Pinpoint the cell where the given text exists, returning its [x, y] midpoint coordinate. 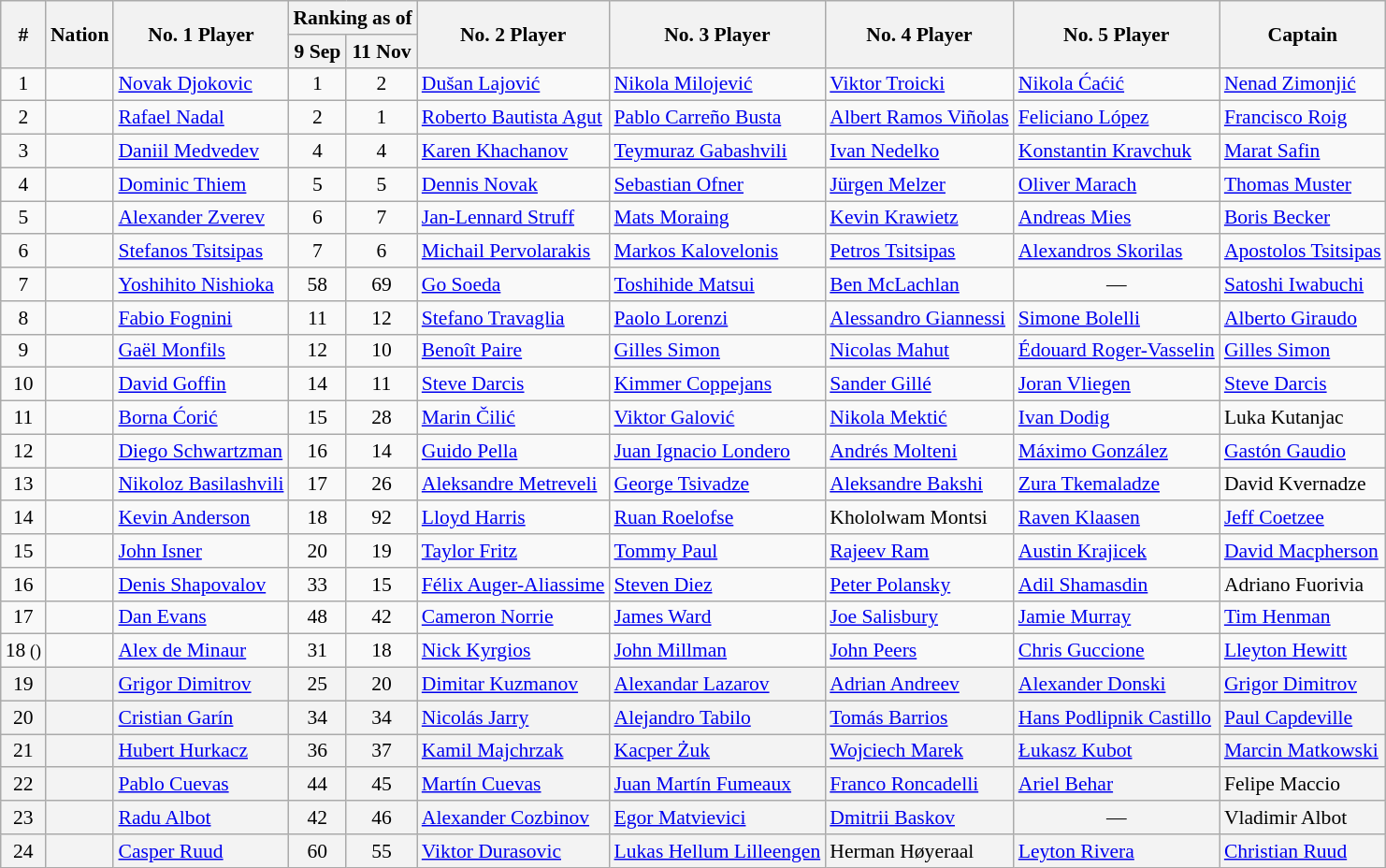
David Kvernadze [1303, 485]
Marin Čilić [513, 418]
Yoshihito Nishioka [200, 284]
Viktor Galović [718, 418]
Peter Polansky [918, 585]
Karen Khachanov [513, 152]
Dan Evans [200, 617]
Stefano Travaglia [513, 318]
Nicolas Mahut [918, 351]
Simone Bolelli [1117, 318]
Ben McLachlan [918, 284]
Marat Safin [1303, 152]
# [23, 34]
Dennis Novak [513, 184]
Rafael Nadal [200, 118]
Alexandros Skorilas [1117, 252]
21 [23, 751]
No. 1 Player [200, 34]
Diego Schwartzman [200, 451]
Casper Ruud [200, 851]
Denis Shapovalov [200, 585]
Teymuraz Gabashvili [718, 152]
Nikola Ćaćić [1117, 84]
Austin Krajicek [1117, 551]
Vladimir Albot [1303, 817]
Herman Høyeraal [918, 851]
Michail Pervolarakis [513, 252]
46 [382, 817]
Alejandro Tabilo [718, 717]
Felipe Maccio [1303, 785]
Nikola Mektić [918, 418]
Toshihide Matsui [718, 284]
James Ward [718, 617]
Boris Becker [1303, 218]
Jamie Murray [1117, 617]
Hubert Hurkacz [200, 751]
Nicolás Jarry [513, 717]
Paolo Lorenzi [718, 318]
Joran Vliegen [1117, 384]
Paul Capdeville [1303, 717]
Roberto Bautista Agut [513, 118]
Félix Auger-Aliassime [513, 585]
Lleyton Hewitt [1303, 651]
Adil Shamasdin [1117, 585]
Egor Matvievici [718, 817]
Markos Kalovelonis [718, 252]
Oliver Marach [1117, 184]
Łukasz Kubot [1117, 751]
Tim Henman [1303, 617]
No. 4 Player [918, 34]
Satoshi Iwabuchi [1303, 284]
Pablo Carreño Busta [718, 118]
Alessandro Giannessi [918, 318]
26 [382, 485]
Nikoloz Basilashvili [200, 485]
Konstantin Kravchuk [1117, 152]
Leyton Rivera [1117, 851]
18 () [23, 651]
Ariel Behar [1117, 785]
Alexander Zverev [200, 218]
Dimitar Kuzmanov [513, 685]
8 [23, 318]
David Macpherson [1303, 551]
Wojciech Marek [918, 751]
Radu Albot [200, 817]
Guido Pella [513, 451]
55 [382, 851]
Pablo Cuevas [200, 785]
Steven Diez [718, 585]
36 [317, 751]
Nick Kyrgios [513, 651]
Francisco Roig [1303, 118]
John Isner [200, 551]
44 [317, 785]
Lloyd Harris [513, 518]
Jan-Lennard Struff [513, 218]
Kevin Anderson [200, 518]
Rajeev Ram [918, 551]
31 [317, 651]
Sebastian Ofner [718, 184]
Jeff Coetzee [1303, 518]
Alexander Cozbinov [513, 817]
Feliciano López [1117, 118]
Joe Salisbury [918, 617]
Apostolos Tsitsipas [1303, 252]
Borna Ćorić [200, 418]
No. 2 Player [513, 34]
Marcin Matkowski [1303, 751]
Chris Guccione [1117, 651]
Nation [79, 34]
Alexander Donski [1117, 685]
37 [382, 751]
Franco Roncadelli [918, 785]
Alex de Minaur [200, 651]
Viktor Troicki [918, 84]
Albert Ramos Viñolas [918, 118]
Kimmer Coppejans [718, 384]
Jürgen Melzer [918, 184]
Tommy Paul [718, 551]
George Tsivadze [718, 485]
Juan Ignacio Londero [718, 451]
Juan Martín Fumeaux [718, 785]
11 Nov [382, 51]
9 [23, 351]
No. 3 Player [718, 34]
Gastón Gaudio [1303, 451]
David Goffin [200, 384]
Aleksandre Bakshi [918, 485]
Petros Tsitsipas [918, 252]
Hans Podlipnik Castillo [1117, 717]
Máximo González [1117, 451]
48 [317, 617]
Dmitrii Baskov [918, 817]
Stefanos Tsitsipas [200, 252]
Lukas Hellum Lilleengen [718, 851]
Adriano Fuorivia [1303, 585]
Viktor Durasovic [513, 851]
Ivan Nedelko [918, 152]
John Millman [718, 651]
9 Sep [317, 51]
Luka Kutanjac [1303, 418]
Nikola Milojević [718, 84]
Khololwam Montsi [918, 518]
Fabio Fognini [200, 318]
3 [23, 152]
Tomás Barrios [918, 717]
Dušan Lajović [513, 84]
Christian Ruud [1303, 851]
Mats Moraing [718, 218]
24 [23, 851]
60 [317, 851]
Ivan Dodig [1117, 418]
Benoît Paire [513, 351]
Édouard Roger-Vasselin [1117, 351]
58 [317, 284]
Novak Djokovic [200, 84]
69 [382, 284]
Daniil Medvedev [200, 152]
Gaël Monfils [200, 351]
Martín Cuevas [513, 785]
28 [382, 418]
Cristian Garín [200, 717]
Cameron Norrie [513, 617]
Sander Gillé [918, 384]
Kamil Majchrzak [513, 751]
Dominic Thiem [200, 184]
22 [23, 785]
Alberto Giraudo [1303, 318]
Alexandar Lazarov [718, 685]
Captain [1303, 34]
Zura Tkemaladze [1117, 485]
45 [382, 785]
Thomas Muster [1303, 184]
No. 5 Player [1117, 34]
23 [23, 817]
Aleksandre Metreveli [513, 485]
Andrés Molteni [918, 451]
Adrian Andreev [918, 685]
33 [317, 585]
92 [382, 518]
Kacper Żuk [718, 751]
Kevin Krawietz [918, 218]
13 [23, 485]
Go Soeda [513, 284]
Ranking as of [352, 18]
John Peers [918, 651]
Ruan Roelofse [718, 518]
Raven Klaasen [1117, 518]
25 [317, 685]
Andreas Mies [1117, 218]
Taylor Fritz [513, 551]
Nenad Zimonjić [1303, 84]
